Return (x, y) of the center of cell containing provided text 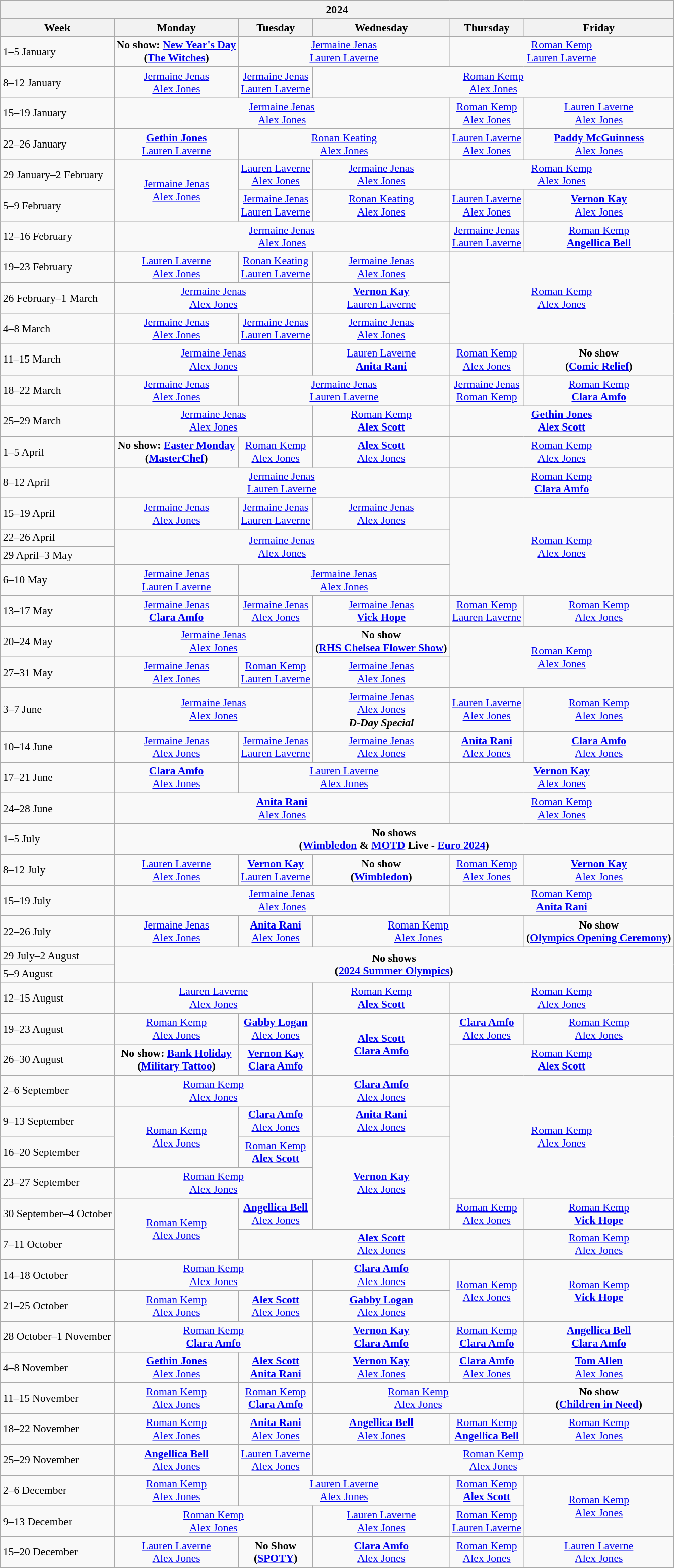
16–20 September (57, 1152)
Thursday (487, 28)
22–26 January (57, 144)
7–11 October (57, 1245)
10–14 June (57, 747)
15–19 July (57, 900)
18–22 November (57, 1429)
6–10 May (57, 580)
Angellica Bell Clara Amfo (599, 1336)
Paddy McGuinness Alex Jones (599, 144)
No shows(2024 Summer Olympics) (394, 965)
No show(Comic Relief) (599, 360)
30 September–4 October (57, 1214)
25–29 March (57, 421)
29 July–2 August (57, 956)
Jermaine Jenas Clara Amfo (176, 611)
15–19 January (57, 114)
21–25 October (57, 1306)
27–31 May (57, 673)
12–16 February (57, 237)
24–28 June (57, 809)
25–29 November (57, 1460)
13–17 May (57, 611)
5–9 February (57, 205)
9–13 September (57, 1121)
Monday (176, 28)
8–12 April (57, 482)
No show(Olympics Opening Ceremony) (599, 932)
26–30 August (57, 1059)
3–7 June (57, 710)
No shows(Wimbledon & MOTD Live - Euro 2024) (394, 839)
Alex Scott Alex Jones (381, 452)
4–8 November (57, 1368)
8–12 January (57, 83)
Gethin Jones Lauren Laverne (176, 144)
11–15 November (57, 1399)
20–24 May (57, 642)
Tuesday (275, 28)
23–27 September (57, 1183)
No show(RHS Chelsea Flower Show) (381, 642)
18–22 March (57, 391)
Alex ScottAnita Rani (275, 1368)
14–18 October (57, 1275)
29 April–3 May (57, 556)
5–9 August (57, 974)
8–12 July (57, 870)
No Show(SPOTY) (275, 1552)
No show: Bank Holiday(Military Tattoo) (176, 1059)
22–26 July (57, 932)
29 January–2 February (57, 175)
No show(Wimbledon) (381, 870)
2024 (338, 10)
Alex Scott Clara Amfo (381, 1044)
No show: New Year's Day (The Witches) (176, 51)
4–8 March (57, 329)
1–5 January (57, 51)
15–20 December (57, 1552)
Week (57, 28)
15–19 April (57, 514)
2–6 September (57, 1091)
Friday (599, 28)
Ronan Keating Lauren Laverne (275, 267)
No show(Children in Need) (599, 1399)
Tom Allen Alex Jones (599, 1368)
Jermaine Jenas Alex Jones D-Day Special (381, 710)
1–5 July (57, 839)
28 October–1 November (57, 1336)
17–21 June (57, 777)
Gethin Jones Alex Scott (562, 421)
19–23 February (57, 267)
19–23 August (57, 1029)
Jermaine Jenas Vick Hope (381, 611)
Gethin Jones Alex Jones (176, 1368)
22–26 April (57, 538)
26 February–1 March (57, 298)
1–5 April (57, 452)
Wednesday (381, 28)
9–13 December (57, 1522)
Lauren Laverne Anita Rani (381, 360)
No show: Easter Monday(MasterChef) (176, 452)
2–6 December (57, 1490)
11–15 March (57, 360)
Jermaine Jenas Roman Kemp (487, 391)
Roman Kemp Anita Rani (562, 900)
12–15 August (57, 998)
